Determine the (X, Y) coordinate at the center of the cell enclosing the given text.  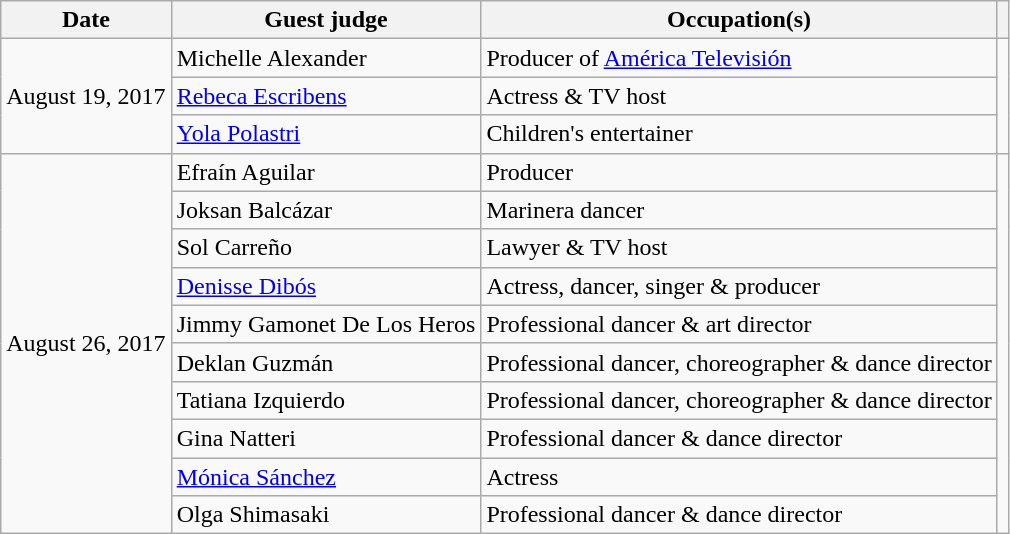
Denisse Dibós (326, 286)
Actress, dancer, singer & producer (740, 286)
Sol Carreño (326, 248)
Producer (740, 172)
Tatiana Izquierdo (326, 400)
Actress & TV host (740, 96)
Deklan Guzmán (326, 362)
Children's entertainer (740, 134)
Actress (740, 477)
Mónica Sánchez (326, 477)
Efraín Aguilar (326, 172)
Joksan Balcázar (326, 210)
Michelle Alexander (326, 58)
Lawyer & TV host (740, 248)
Guest judge (326, 20)
Marinera dancer (740, 210)
Yola Polastri (326, 134)
Olga Shimasaki (326, 515)
August 19, 2017 (86, 96)
Professional dancer & art director (740, 324)
Gina Natteri (326, 438)
Producer of América Televisión (740, 58)
Date (86, 20)
Occupation(s) (740, 20)
Rebeca Escribens (326, 96)
Jimmy Gamonet De Los Heros (326, 324)
August 26, 2017 (86, 344)
